Capture the cell that displays the provided text and extract its (x, y) central coordinate. 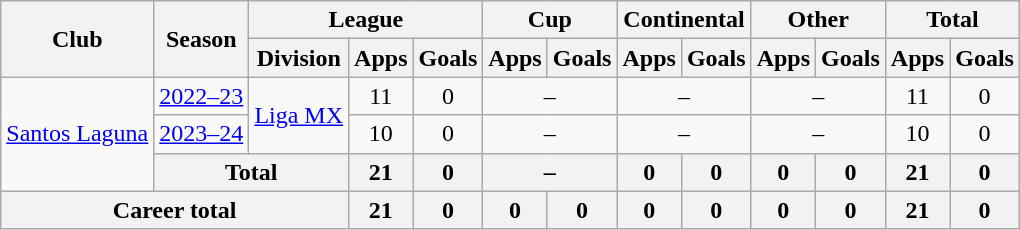
Other (818, 20)
2023–24 (202, 134)
Club (78, 39)
Liga MX (299, 115)
Continental (684, 20)
Santos Laguna (78, 134)
Season (202, 39)
2022–23 (202, 96)
League (366, 20)
Career total (175, 210)
Cup (550, 20)
Division (299, 58)
